Capture the cell that displays the provided text and extract its (x, y) central coordinate. 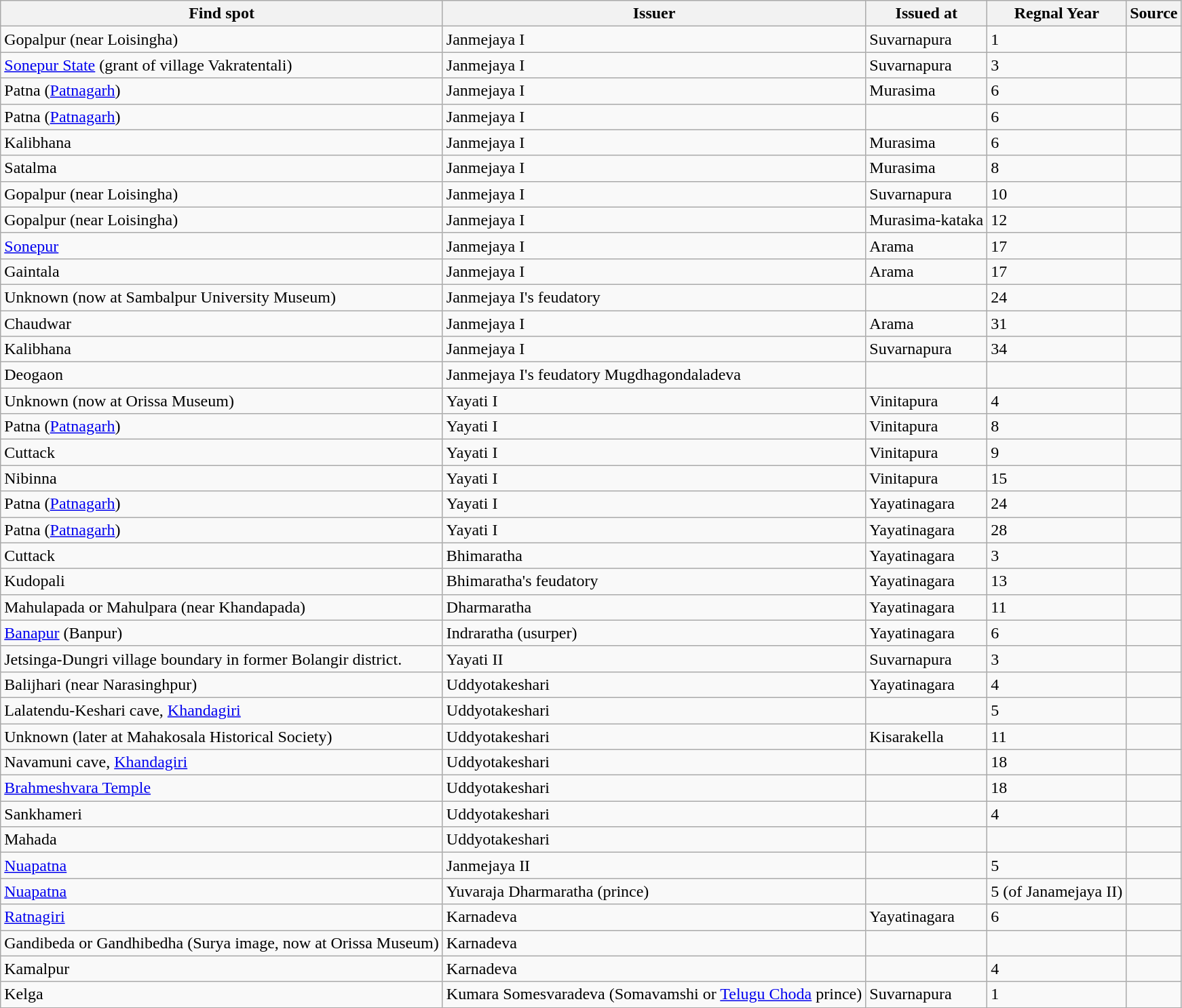
Gaintala (222, 271)
13 (1057, 581)
Kelga (222, 994)
Chaudwar (222, 324)
Gandibeda or Gandhibedha (Surya image, now at Orissa Museum) (222, 943)
Kisarakella (927, 736)
Kumara Somesvaradeva (Somavamshi or Telugu Choda prince) (654, 994)
Indraratha (usurper) (654, 633)
9 (1057, 452)
Yuvaraja Dharmaratha (prince) (654, 891)
Satalma (222, 168)
Mahada (222, 840)
31 (1057, 324)
Kamalpur (222, 969)
Kudopali (222, 581)
Bhimaratha (654, 556)
Nibinna (222, 478)
Find spot (222, 14)
Bhimaratha's feudatory (654, 581)
Unknown (now at Sambalpur University Museum) (222, 297)
Dharmaratha (654, 607)
Balijhari (near Narasinghpur) (222, 684)
Regnal Year (1057, 14)
Janmejaya I's feudatory (654, 297)
Jetsinga-Dungri village boundary in former Bolangir district. (222, 659)
Sankhameri (222, 814)
Yayati II (654, 659)
Ratnagiri (222, 917)
Unknown (now at Orissa Museum) (222, 401)
Brahmeshvara Temple (222, 788)
15 (1057, 478)
Sonepur (222, 246)
Janmejaya I's feudatory Mugdhagondaladeva (654, 375)
Issuer (654, 14)
Navamuni cave, Khandagiri (222, 762)
Deogaon (222, 375)
Unknown (later at Mahakosala Historical Society) (222, 736)
Issued at (927, 14)
34 (1057, 349)
Janmejaya II (654, 866)
28 (1057, 530)
Mahulapada or Mahulpara (near Khandapada) (222, 607)
Banapur (Banpur) (222, 633)
12 (1057, 220)
Lalatendu-Keshari cave, Khandagiri (222, 710)
10 (1057, 194)
Sonepur State (grant of village Vakratentali) (222, 65)
Murasima-kataka (927, 220)
Source (1154, 14)
5 (of Janamejaya II) (1057, 891)
